Extract the [X, Y] coordinate from the center of the cell holding the provided text.  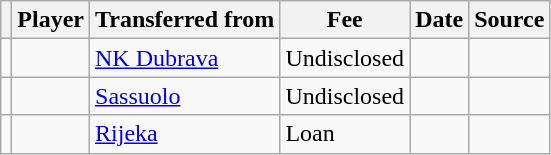
NK Dubrava [185, 58]
Rijeka [185, 134]
Fee [345, 20]
Source [510, 20]
Transferred from [185, 20]
Sassuolo [185, 96]
Player [51, 20]
Date [440, 20]
Loan [345, 134]
